Detect which cell encompasses the target text, then output its [X, Y] center coordinate. 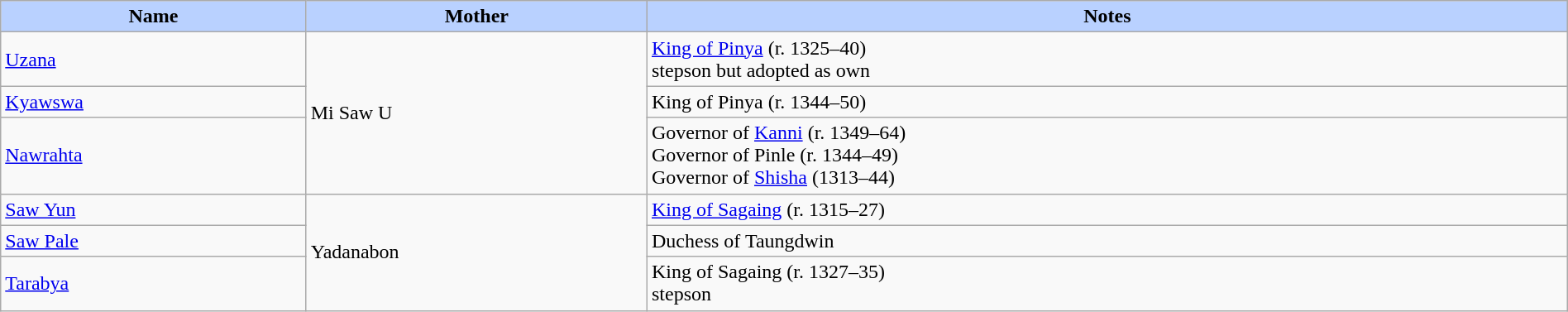
Governor of Kanni (r. 1349–64) Governor of Pinle (r. 1344–49) Governor of Shisha (1313–44) [1107, 156]
Saw Yun [154, 209]
Kyawswa [154, 102]
Name [154, 17]
King of Sagaing (r. 1315–27) [1107, 209]
Notes [1107, 17]
King of Pinya (r. 1344–50) [1107, 102]
Tarabya [154, 283]
King of Sagaing (r. 1327–35) stepson [1107, 283]
Yadanabon [476, 252]
Duchess of Taungdwin [1107, 241]
Mother [476, 17]
King of Pinya (r. 1325–40) stepson but adopted as own [1107, 60]
Nawrahta [154, 156]
Mi Saw U [476, 113]
Uzana [154, 60]
Saw Pale [154, 241]
